Output the (x, y) coordinate of the center of the cell containing the given text.  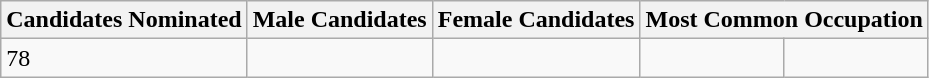
Candidates Nominated (124, 20)
Female Candidates (536, 20)
78 (124, 58)
Male Candidates (340, 20)
Most Common Occupation (784, 20)
